Output the (X, Y) coordinate of the center of the cell containing the given text.  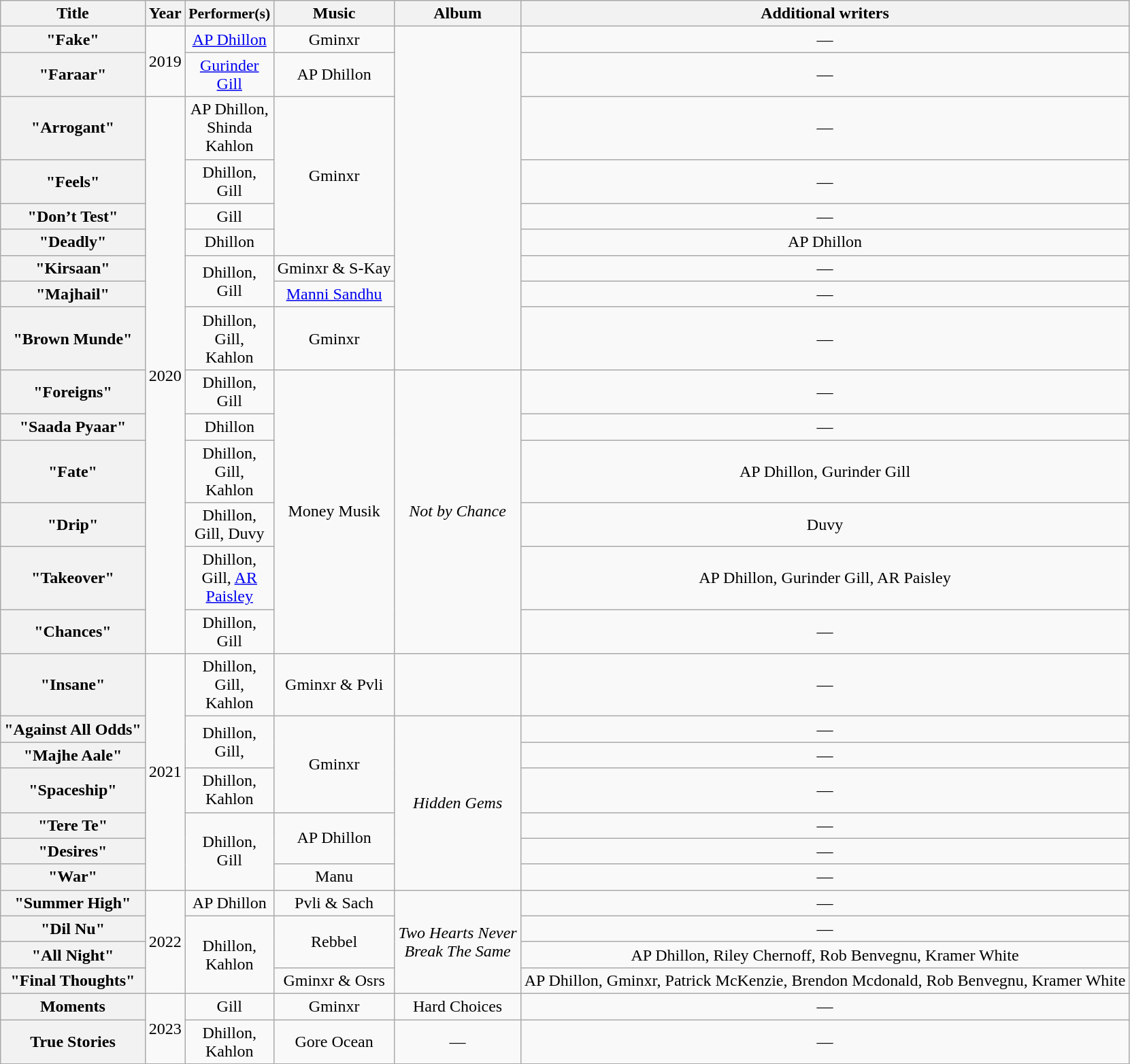
"Faraar" (73, 75)
"Don’t Test" (73, 216)
"Arrogant" (73, 128)
"Drip" (73, 525)
Gurinder Gill (229, 75)
"Fate" (73, 471)
AP Dhillon, Gurinder Gill (825, 471)
Gore Ocean (334, 1041)
Not by Chance (457, 512)
AP Dhillon, Gminxr, Patrick McKenzie, Brendon Mcdonald, Rob Benvegnu, Kramer White (825, 980)
"Deadly" (73, 242)
"Majhail" (73, 294)
"Summer High" (73, 903)
Album (457, 14)
Two Hearts NeverBreak The Same (457, 942)
Year (165, 14)
2020 (165, 376)
Hard Choices (457, 1006)
Rebbel (334, 942)
Gminxr & Pvli (334, 685)
"Spaceship" (73, 791)
Manu (334, 877)
Moments (73, 1006)
"Saada Pyaar" (73, 427)
"Kirsaan" (73, 268)
Music (334, 14)
Duvy (825, 525)
"Tere Te" (73, 825)
"Brown Munde" (73, 338)
"Insane" (73, 685)
2019 (165, 61)
Pvli & Sach (334, 903)
AP Dhillon, Riley Chernoff, Rob Benvegnu, Kramer White (825, 954)
Dhillon, Gill, Duvy (229, 525)
AP Dhillon, Gurinder Gill, AR Paisley (825, 578)
Manni Sandhu (334, 294)
"Final Thoughts" (73, 980)
"Against All Odds" (73, 729)
Gminxr & S-Kay (334, 268)
Additional writers (825, 14)
"Feels" (73, 181)
Title (73, 14)
"Desires" (73, 851)
"Foreigns" (73, 392)
"War" (73, 877)
Hidden Gems (457, 803)
"Fake" (73, 39)
Performer(s) (229, 14)
Dhillon, Gill, (229, 742)
2023 (165, 1029)
2022 (165, 942)
Dhillon, Gill, AR Paisley (229, 578)
True Stories (73, 1041)
Money Musik (334, 512)
"Majhe Aale" (73, 755)
"Takeover" (73, 578)
Gminxr & Osrs (334, 980)
"Chances" (73, 631)
"All Night" (73, 954)
2021 (165, 771)
"Dil Nu" (73, 929)
AP Dhillon, Shinda Kahlon (229, 128)
